From the cell containing the given text, extract its center point as [x, y] coordinate. 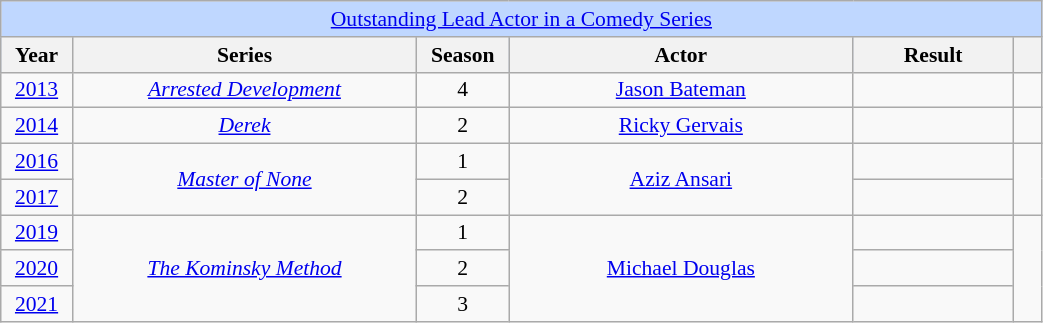
Season [463, 55]
3 [463, 304]
Year [37, 55]
Arrested Development [244, 90]
2019 [37, 233]
2017 [37, 197]
Master of None [244, 180]
2021 [37, 304]
Jason Bateman [681, 90]
2014 [37, 126]
2020 [37, 269]
Outstanding Lead Actor in a Comedy Series [522, 19]
Michael Douglas [681, 268]
Ricky Gervais [681, 126]
Aziz Ansari [681, 180]
2013 [37, 90]
Derek [244, 126]
Actor [681, 55]
4 [463, 90]
Result [933, 55]
Series [244, 55]
The Kominsky Method [244, 268]
2016 [37, 162]
